Extract the [X, Y] coordinate from the center of the cell holding the provided text.  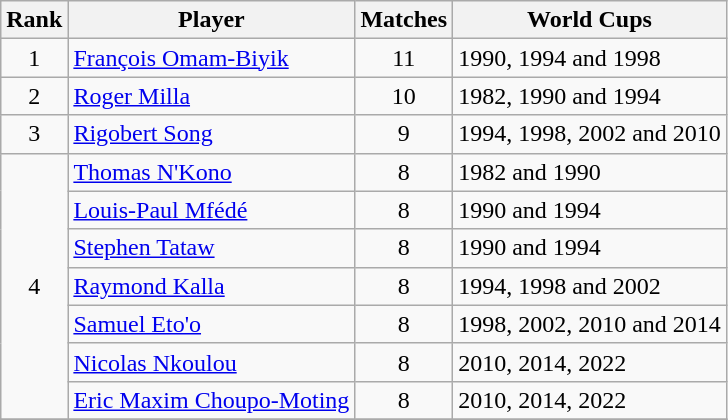
Raymond Kalla [212, 286]
Eric Maxim Choupo-Moting [212, 400]
9 [404, 134]
1982, 1990 and 1994 [590, 96]
10 [404, 96]
World Cups [590, 20]
11 [404, 58]
Rigobert Song [212, 134]
3 [34, 134]
1990, 1994 and 1998 [590, 58]
Matches [404, 20]
François Omam-Biyik [212, 58]
1982 and 1990 [590, 172]
Rank [34, 20]
2 [34, 96]
4 [34, 286]
Player [212, 20]
Louis-Paul Mfédé [212, 210]
1998, 2002, 2010 and 2014 [590, 324]
Nicolas Nkoulou [212, 362]
1 [34, 58]
Thomas N'Kono [212, 172]
1994, 1998, 2002 and 2010 [590, 134]
Roger Milla [212, 96]
Samuel Eto'o [212, 324]
Stephen Tataw [212, 248]
1994, 1998 and 2002 [590, 286]
